For the text-containing cell, return its midpoint in (X, Y) coordinate format. 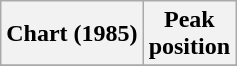
Peakposition (189, 34)
Chart (1985) (72, 34)
